For the text-containing cell, return its midpoint in [x, y] coordinate format. 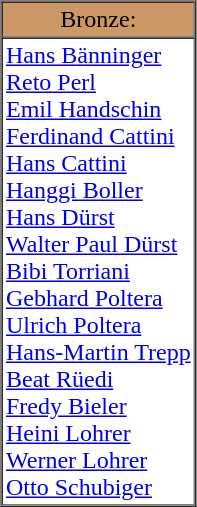
Bronze: [99, 20]
